Locate the cell with the specified text and output its (X, Y) center coordinate. 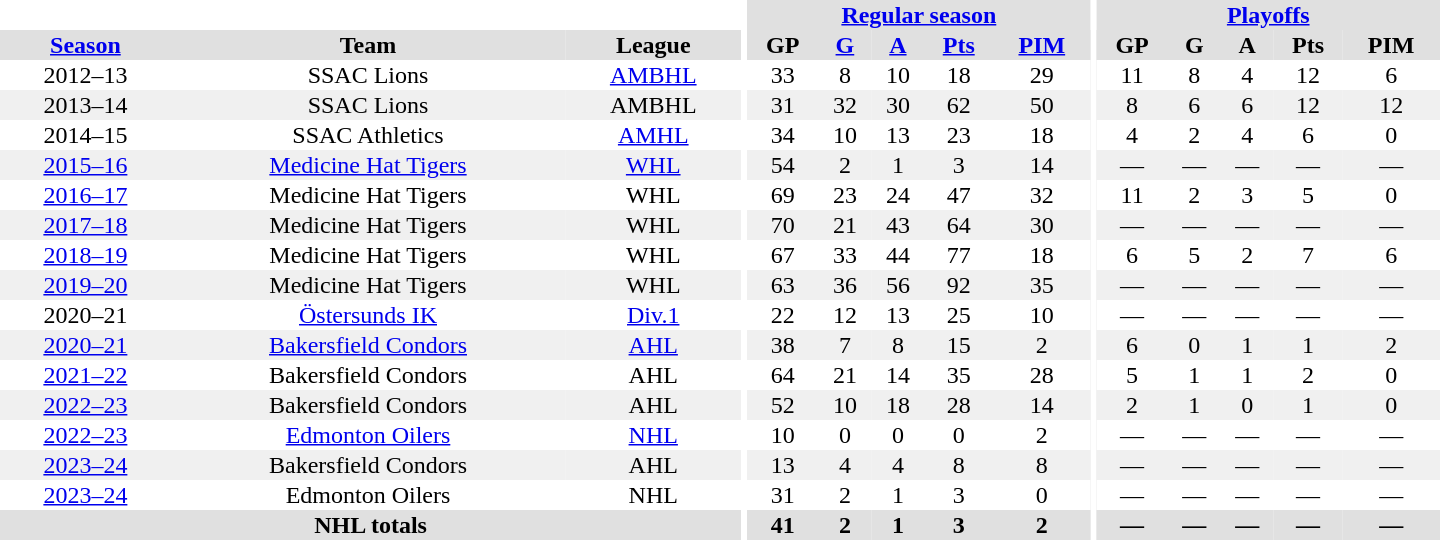
69 (782, 195)
77 (958, 255)
2016–17 (86, 195)
2013–14 (86, 105)
62 (958, 105)
47 (958, 195)
24 (898, 195)
Team (368, 45)
2019–20 (86, 285)
36 (844, 285)
63 (782, 285)
Playoffs (1268, 15)
43 (898, 225)
38 (782, 345)
29 (1042, 75)
Östersunds IK (368, 315)
22 (782, 315)
AMHL (653, 135)
54 (782, 165)
2018–19 (86, 255)
Season (86, 45)
2017–18 (86, 225)
92 (958, 285)
15 (958, 345)
67 (782, 255)
Regular season (918, 15)
25 (958, 315)
SSAC Athletics (368, 135)
50 (1042, 105)
2014–15 (86, 135)
NHL totals (370, 525)
2012–13 (86, 75)
Div.1 (653, 315)
League (653, 45)
44 (898, 255)
2015–16 (86, 165)
41 (782, 525)
2021–22 (86, 375)
56 (898, 285)
70 (782, 225)
34 (782, 135)
52 (782, 405)
